Return the (x, y) coordinate for the center point of the cell that contains the specified text.  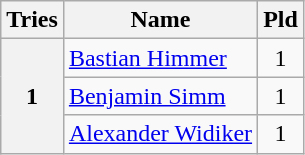
Bastian Himmer (160, 58)
Alexander Widiker (160, 134)
Pld (281, 20)
Benjamin Simm (160, 96)
Name (160, 20)
Tries (32, 20)
